From the cell containing the given text, extract its center point as (x, y) coordinate. 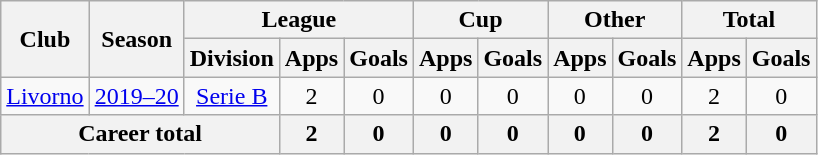
Cup (480, 20)
Total (749, 20)
League (298, 20)
Serie B (232, 96)
Other (615, 20)
Club (45, 39)
Livorno (45, 96)
Division (232, 58)
2019–20 (136, 96)
Season (136, 39)
Career total (140, 134)
